Find where the given text appears and provide that cell's center as (X, Y) coordinate. 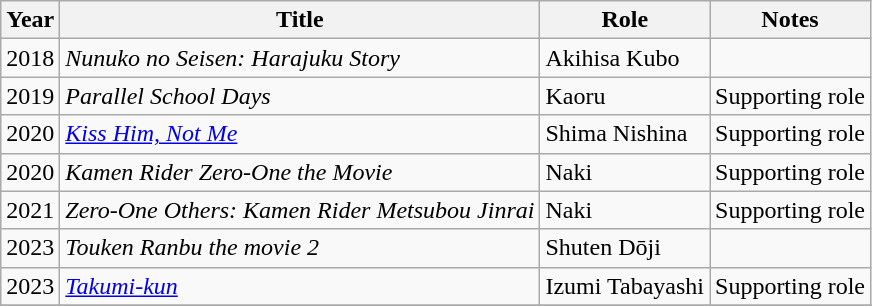
Akihisa Kubo (625, 58)
2021 (30, 210)
Zero-One Others: Kamen Rider Metsubou Jinrai (300, 210)
Shuten Dōji (625, 248)
Shima Nishina (625, 134)
Nunuko no Seisen: Harajuku Story (300, 58)
Role (625, 20)
Title (300, 20)
Kamen Rider Zero-One the Movie (300, 172)
Kaoru (625, 96)
Kiss Him, Not Me (300, 134)
2018 (30, 58)
Takumi-kun (300, 286)
Year (30, 20)
Parallel School Days (300, 96)
Touken Ranbu the movie 2 (300, 248)
Notes (790, 20)
2019 (30, 96)
Izumi Tabayashi (625, 286)
